Locate the cell with the specified text and output its [X, Y] center coordinate. 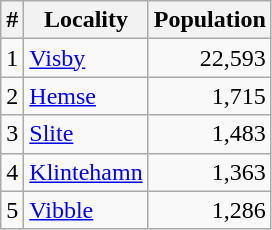
1 [12, 58]
Population [210, 20]
1,363 [210, 172]
1,715 [210, 96]
1,483 [210, 134]
Visby [86, 58]
Locality [86, 20]
5 [12, 210]
# [12, 20]
Slite [86, 134]
22,593 [210, 58]
4 [12, 172]
3 [12, 134]
1,286 [210, 210]
2 [12, 96]
Hemse [86, 96]
Klintehamn [86, 172]
Vibble [86, 210]
